Return [X, Y] of the center of cell containing provided text 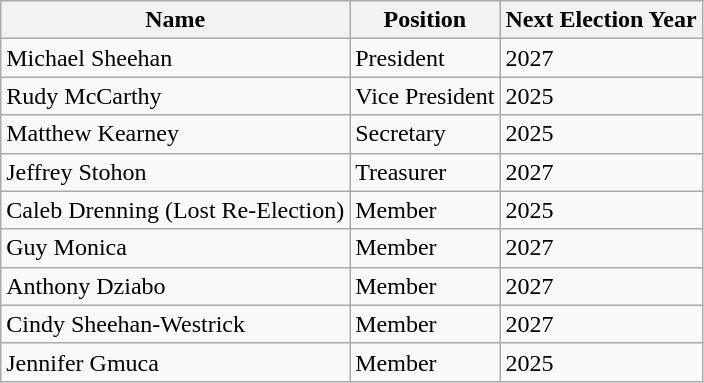
Michael Sheehan [176, 58]
Jennifer Gmuca [176, 362]
Cindy Sheehan-Westrick [176, 324]
Anthony Dziabo [176, 286]
Matthew Kearney [176, 134]
Guy Monica [176, 248]
President [425, 58]
Vice President [425, 96]
Secretary [425, 134]
Treasurer [425, 172]
Caleb Drenning (Lost Re-Election) [176, 210]
Rudy McCarthy [176, 96]
Position [425, 20]
Next Election Year [601, 20]
Name [176, 20]
Jeffrey Stohon [176, 172]
